Pinpoint the cell where the given text exists, returning its [x, y] midpoint coordinate. 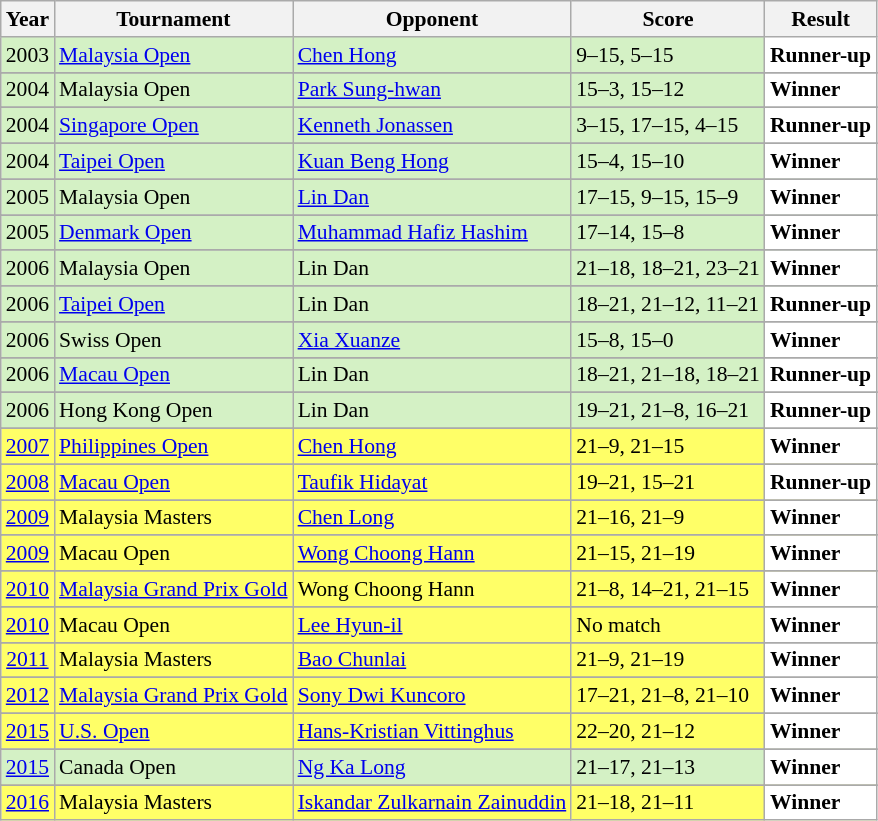
Opponent [432, 19]
Bao Chunlai [432, 660]
15–4, 15–10 [668, 162]
Result [820, 19]
22–20, 21–12 [668, 732]
Hong Kong Open [174, 411]
Ng Ka Long [432, 767]
21–18, 18–21, 23–21 [668, 269]
No match [668, 625]
19–21, 21–8, 16–21 [668, 411]
Kenneth Jonassen [432, 126]
Xia Xuanze [432, 340]
Lee Hyun-il [432, 625]
2007 [28, 447]
Taufik Hidayat [432, 482]
17–21, 21–8, 21–10 [668, 696]
15–8, 15–0 [668, 340]
Muhammad Hafiz Hashim [432, 233]
2003 [28, 55]
Canada Open [174, 767]
U.S. Open [174, 732]
Park Sung-hwan [432, 90]
15–3, 15–12 [668, 90]
17–15, 9–15, 15–9 [668, 197]
18–21, 21–18, 18–21 [668, 375]
2011 [28, 660]
17–14, 15–8 [668, 233]
Sony Dwi Kuncoro [432, 696]
Iskandar Zulkarnain Zainuddin [432, 803]
21–16, 21–9 [668, 518]
Score [668, 19]
Hans-Kristian Vittinghus [432, 732]
Singapore Open [174, 126]
21–15, 21–19 [668, 554]
2012 [28, 696]
18–21, 21–12, 11–21 [668, 304]
2016 [28, 803]
21–9, 21–19 [668, 660]
Year [28, 19]
19–21, 15–21 [668, 482]
2008 [28, 482]
21–9, 21–15 [668, 447]
9–15, 5–15 [668, 55]
3–15, 17–15, 4–15 [668, 126]
Philippines Open [174, 447]
Tournament [174, 19]
21–8, 14–21, 21–15 [668, 589]
Kuan Beng Hong [432, 162]
21–17, 21–13 [668, 767]
21–18, 21–11 [668, 803]
Swiss Open [174, 340]
Denmark Open [174, 233]
Chen Long [432, 518]
